Scan for the cell matching the given text and deliver its [x, y] coordinate at center. 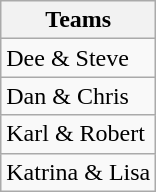
Dee & Steve [78, 58]
Karl & Robert [78, 134]
Dan & Chris [78, 96]
Katrina & Lisa [78, 172]
Teams [78, 20]
